Identify which cell holds the provided text, then report its [x, y] central coordinate. 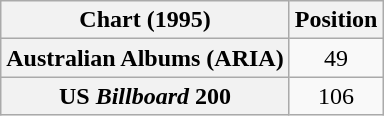
US Billboard 200 [145, 96]
Chart (1995) [145, 20]
49 [336, 58]
106 [336, 96]
Australian Albums (ARIA) [145, 58]
Position [336, 20]
